From the cell containing the given text, extract its center point as [x, y] coordinate. 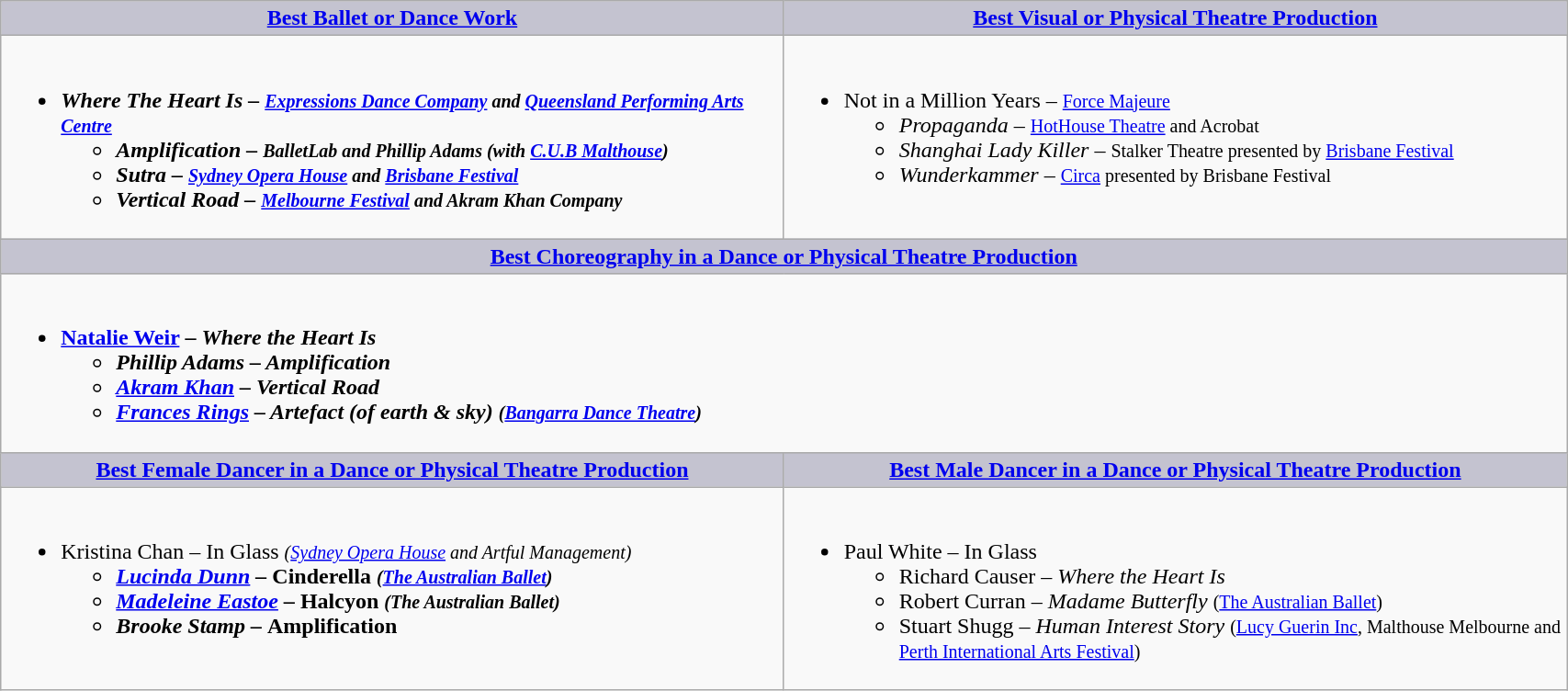
Best Female Dancer in a Dance or Physical Theatre Production [392, 470]
Best Visual or Physical Theatre Production [1175, 18]
Best Male Dancer in a Dance or Physical Theatre Production [1175, 470]
Best Ballet or Dance Work [392, 18]
Best Choreography in a Dance or Physical Theatre Production [784, 256]
